For the text-containing cell, return its midpoint in [x, y] coordinate format. 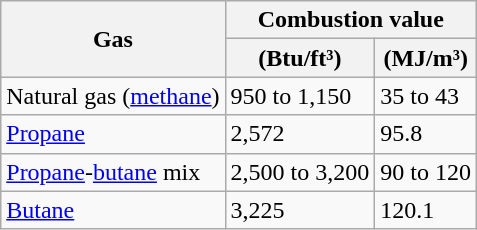
Combustion value [350, 20]
Butane [113, 210]
2,572 [300, 134]
(MJ/m³) [426, 58]
Propane [113, 134]
120.1 [426, 210]
2,500 to 3,200 [300, 172]
95.8 [426, 134]
Gas [113, 39]
90 to 120 [426, 172]
Propane-butane mix [113, 172]
35 to 43 [426, 96]
3,225 [300, 210]
950 to 1,150 [300, 96]
Natural gas (methane) [113, 96]
(Btu/ft³) [300, 58]
